Return the (x, y) coordinate for the center point of the cell that contains the specified text.  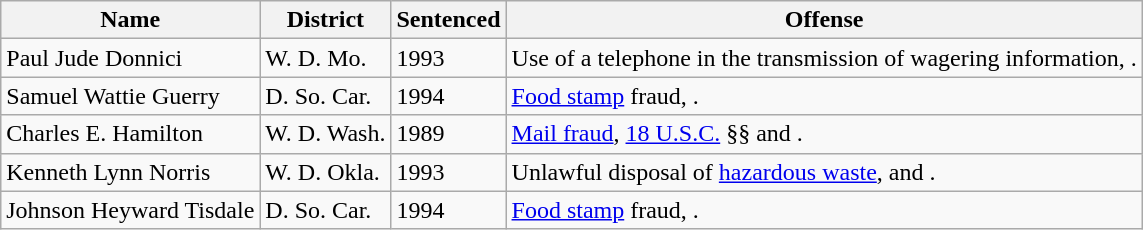
District (326, 20)
Sentenced (448, 20)
Mail fraud, 18 U.S.C. §§ and . (824, 134)
Unlawful disposal of hazardous waste, and . (824, 172)
Name (130, 20)
Kenneth Lynn Norris (130, 172)
Use of a telephone in the transmission of wagering information, . (824, 58)
Offense (824, 20)
Charles E. Hamilton (130, 134)
Johnson Heyward Tisdale (130, 210)
Samuel Wattie Guerry (130, 96)
Paul Jude Donnici (130, 58)
W. D. Mo. (326, 58)
W. D. Wash. (326, 134)
1989 (448, 134)
W. D. Okla. (326, 172)
